For the text-containing cell, return its midpoint in [X, Y] coordinate format. 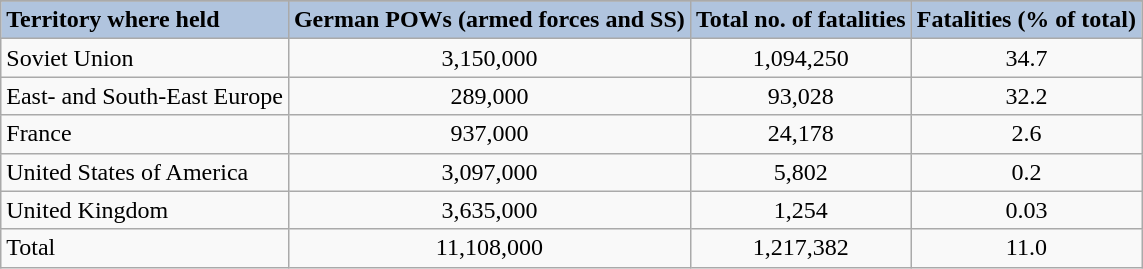
32.2 [1026, 96]
93,028 [800, 96]
1,094,250 [800, 58]
0.2 [1026, 172]
1,254 [800, 210]
3,635,000 [489, 210]
11.0 [1026, 248]
1,217,382 [800, 248]
Soviet Union [145, 58]
5,802 [800, 172]
937,000 [489, 134]
Fatalities (% of total) [1026, 20]
289,000 [489, 96]
24,178 [800, 134]
United Kingdom [145, 210]
Territory where held [145, 20]
0.03 [1026, 210]
2.6 [1026, 134]
Total no. of fatalities [800, 20]
3,097,000 [489, 172]
11,108,000 [489, 248]
German POWs (armed forces and SS) [489, 20]
Total [145, 248]
United States of America [145, 172]
France [145, 134]
34.7 [1026, 58]
East- and South-East Europe [145, 96]
3,150,000 [489, 58]
